Pinpoint the cell where the given text exists, returning its (X, Y) midpoint coordinate. 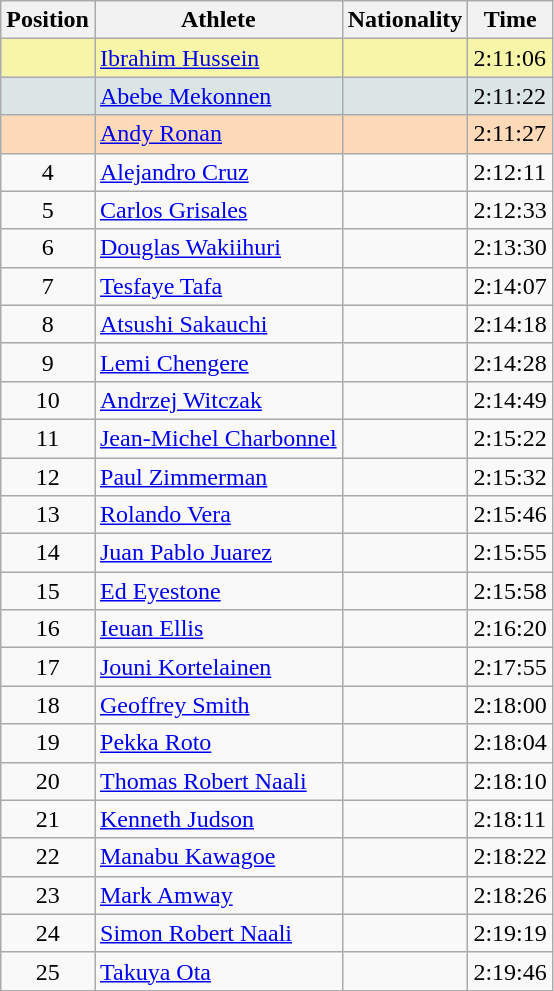
Ed Eyestone (218, 591)
Ibrahim Hussein (218, 58)
2:15:55 (510, 553)
Juan Pablo Juarez (218, 553)
2:11:27 (510, 134)
23 (48, 895)
20 (48, 781)
Paul Zimmerman (218, 477)
Simon Robert Naali (218, 933)
2:11:06 (510, 58)
2:12:33 (510, 210)
Rolando Vera (218, 515)
2:15:32 (510, 477)
Mark Amway (218, 895)
10 (48, 400)
Time (510, 20)
12 (48, 477)
Kenneth Judson (218, 819)
Athlete (218, 20)
Tesfaye Tafa (218, 286)
8 (48, 324)
4 (48, 172)
2:15:22 (510, 438)
2:18:11 (510, 819)
2:19:19 (510, 933)
Alejandro Cruz (218, 172)
2:14:18 (510, 324)
13 (48, 515)
2:18:26 (510, 895)
Jouni Kortelainen (218, 667)
2:18:10 (510, 781)
15 (48, 591)
16 (48, 629)
2:13:30 (510, 248)
6 (48, 248)
2:14:07 (510, 286)
Atsushi Sakauchi (218, 324)
2:14:49 (510, 400)
11 (48, 438)
2:19:46 (510, 971)
25 (48, 971)
2:15:58 (510, 591)
Douglas Wakiihuri (218, 248)
Manabu Kawagoe (218, 857)
2:16:20 (510, 629)
5 (48, 210)
2:18:04 (510, 743)
19 (48, 743)
9 (48, 362)
Nationality (405, 20)
22 (48, 857)
7 (48, 286)
Ieuan Ellis (218, 629)
14 (48, 553)
Takuya Ota (218, 971)
21 (48, 819)
Position (48, 20)
2:15:46 (510, 515)
2:14:28 (510, 362)
Thomas Robert Naali (218, 781)
Lemi Chengere (218, 362)
24 (48, 933)
Pekka Roto (218, 743)
2:12:11 (510, 172)
Carlos Grisales (218, 210)
Andrzej Witczak (218, 400)
Abebe Mekonnen (218, 96)
17 (48, 667)
2:17:55 (510, 667)
2:11:22 (510, 96)
Geoffrey Smith (218, 705)
Jean-Michel Charbonnel (218, 438)
18 (48, 705)
2:18:00 (510, 705)
2:18:22 (510, 857)
Andy Ronan (218, 134)
